Locate the cell with the specified text and output its (X, Y) center coordinate. 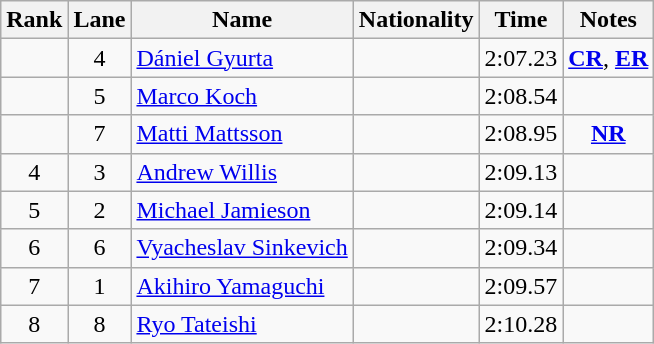
Marco Koch (242, 96)
2:09.57 (521, 286)
2:08.54 (521, 96)
2 (100, 210)
Michael Jamieson (242, 210)
2:09.14 (521, 210)
2:08.95 (521, 134)
Notes (608, 20)
Vyacheslav Sinkevich (242, 248)
Rank (34, 20)
Akihiro Yamaguchi (242, 286)
2:09.13 (521, 172)
1 (100, 286)
Name (242, 20)
CR, ER (608, 58)
Andrew Willis (242, 172)
Matti Mattsson (242, 134)
2:07.23 (521, 58)
Lane (100, 20)
Nationality (416, 20)
3 (100, 172)
Dániel Gyurta (242, 58)
Time (521, 20)
2:09.34 (521, 248)
2:10.28 (521, 324)
Ryo Tateishi (242, 324)
NR (608, 134)
